Return [x, y] of the center of cell containing provided text 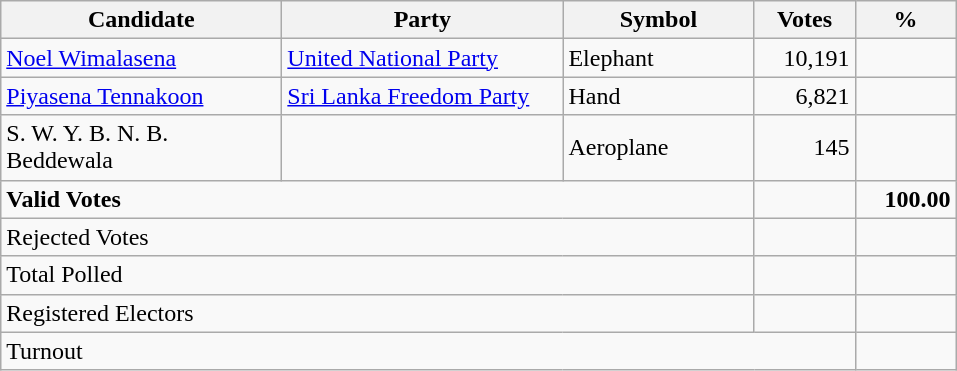
United National Party [422, 58]
Hand [658, 96]
Candidate [142, 20]
Aeroplane [658, 148]
Total Polled [378, 275]
Turnout [428, 351]
Registered Electors [378, 313]
Rejected Votes [378, 237]
Party [422, 20]
100.00 [906, 199]
Noel Wimalasena [142, 58]
Piyasena Tennakoon [142, 96]
Valid Votes [378, 199]
6,821 [804, 96]
Symbol [658, 20]
% [906, 20]
Votes [804, 20]
Elephant [658, 58]
S. W. Y. B. N. B. Beddewala [142, 148]
Sri Lanka Freedom Party [422, 96]
145 [804, 148]
10,191 [804, 58]
